Search for the cell housing the specified text and yield its (X, Y) center coordinate. 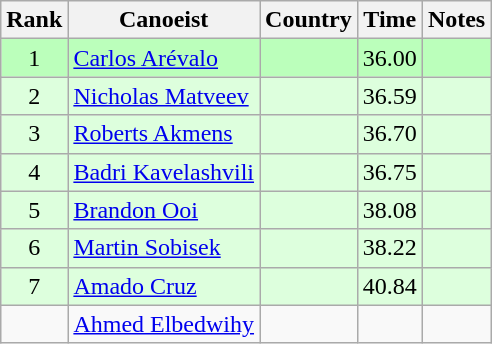
Roberts Akmens (164, 134)
Nicholas Matveev (164, 96)
7 (34, 286)
36.70 (390, 134)
38.08 (390, 210)
36.75 (390, 172)
40.84 (390, 286)
3 (34, 134)
5 (34, 210)
6 (34, 248)
36.00 (390, 58)
2 (34, 96)
Badri Kavelashvili (164, 172)
Ahmed Elbedwihy (164, 324)
Notes (456, 20)
1 (34, 58)
Martin Sobisek (164, 248)
36.59 (390, 96)
4 (34, 172)
38.22 (390, 248)
Country (309, 20)
Canoeist (164, 20)
Rank (34, 20)
Carlos Arévalo (164, 58)
Time (390, 20)
Brandon Ooi (164, 210)
Amado Cruz (164, 286)
